Pinpoint the cell where the given text exists, returning its (x, y) midpoint coordinate. 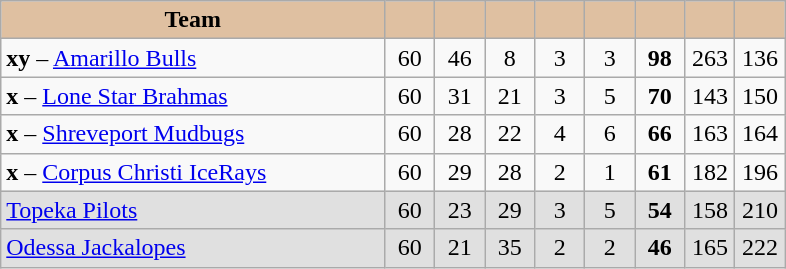
164 (760, 134)
35 (510, 248)
182 (710, 172)
22 (510, 134)
150 (760, 96)
70 (660, 96)
196 (760, 172)
263 (710, 58)
61 (660, 172)
163 (710, 134)
xy – Amarillo Bulls (193, 58)
54 (660, 210)
66 (660, 134)
Topeka Pilots (193, 210)
23 (460, 210)
165 (710, 248)
Team (193, 20)
1 (610, 172)
31 (460, 96)
210 (760, 210)
222 (760, 248)
158 (710, 210)
Odessa Jackalopes (193, 248)
8 (510, 58)
6 (610, 134)
143 (710, 96)
x – Lone Star Brahmas (193, 96)
98 (660, 58)
136 (760, 58)
4 (560, 134)
x – Shreveport Mudbugs (193, 134)
x – Corpus Christi IceRays (193, 172)
